Return the [X, Y] coordinate for the center point of the cell that contains the specified text.  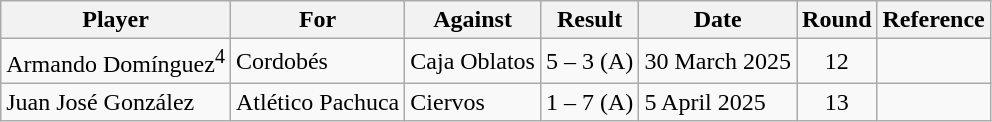
Armando Domínguez4 [116, 62]
Caja Oblatos [473, 62]
Juan José González [116, 102]
13 [837, 102]
5 – 3 (A) [589, 62]
5 April 2025 [718, 102]
Result [589, 20]
Atlético Pachuca [317, 102]
Date [718, 20]
12 [837, 62]
Ciervos [473, 102]
Player [116, 20]
30 March 2025 [718, 62]
1 – 7 (A) [589, 102]
Cordobés [317, 62]
Round [837, 20]
For [317, 20]
Reference [934, 20]
Against [473, 20]
